Pinpoint the cell where the given text exists, returning its [x, y] midpoint coordinate. 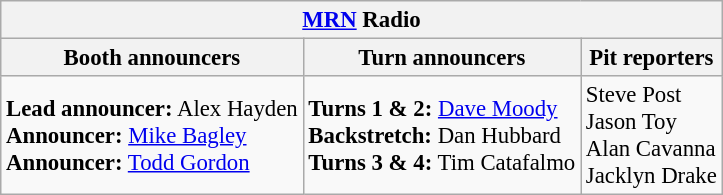
MRN Radio [362, 20]
Pit reporters [652, 58]
Lead announcer: Alex HaydenAnnouncer: Mike BagleyAnnouncer: Todd Gordon [152, 136]
Booth announcers [152, 58]
Steve PostJason ToyAlan CavannaJacklyn Drake [652, 136]
Turn announcers [442, 58]
Turns 1 & 2: Dave MoodyBackstretch: Dan HubbardTurns 3 & 4: Tim Catafalmo [442, 136]
